Capture the cell that displays the provided text and extract its [x, y] central coordinate. 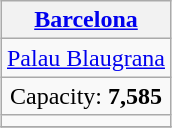
Capacity: 7,585 [86, 96]
Palau Blaugrana [86, 58]
Barcelona [86, 20]
